Provide the (X, Y) coordinate of the cell's center where the given text is located.  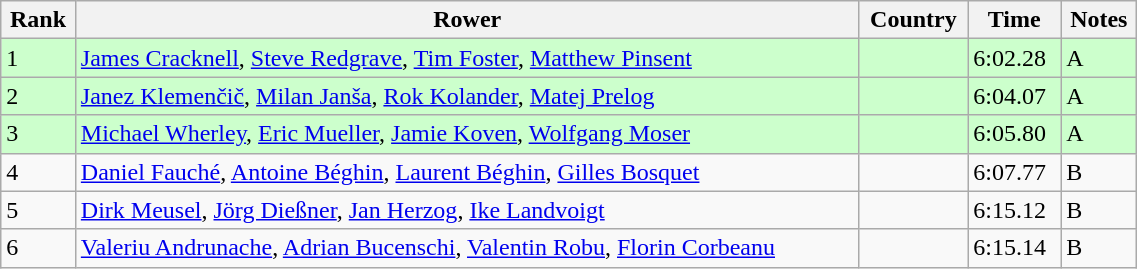
4 (38, 172)
Country (914, 20)
Rower (467, 20)
Dirk Meusel, Jörg Dießner, Jan Herzog, Ike Landvoigt (467, 210)
James Cracknell, Steve Redgrave, Tim Foster, Matthew Pinsent (467, 58)
Time (1014, 20)
6:02.28 (1014, 58)
Daniel Fauché, Antoine Béghin, Laurent Béghin, Gilles Bosquet (467, 172)
6:07.77 (1014, 172)
Rank (38, 20)
6:04.07 (1014, 96)
3 (38, 134)
Janez Klemenčič, Milan Janša, Rok Kolander, Matej Prelog (467, 96)
2 (38, 96)
Michael Wherley, Eric Mueller, Jamie Koven, Wolfgang Moser (467, 134)
6:05.80 (1014, 134)
Notes (1099, 20)
6 (38, 248)
1 (38, 58)
Valeriu Andrunache, Adrian Bucenschi, Valentin Robu, Florin Corbeanu (467, 248)
5 (38, 210)
6:15.14 (1014, 248)
6:15.12 (1014, 210)
